Identify which cell holds the provided text, then report its [x, y] central coordinate. 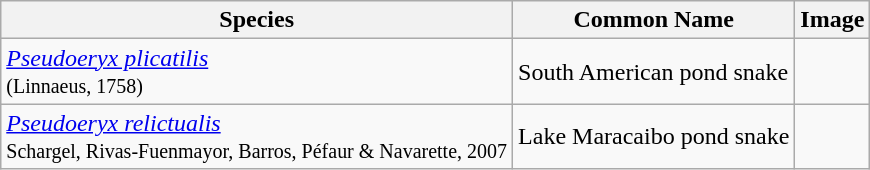
Pseudoeryx plicatilis(Linnaeus, 1758) [257, 72]
South American pond snake [654, 72]
Species [257, 20]
Common Name [654, 20]
Image [832, 20]
Lake Maracaibo pond snake [654, 136]
Pseudoeryx relictualisSchargel, Rivas-Fuenmayor, Barros, Péfaur & Navarette, 2007 [257, 136]
